For the text-containing cell, return its midpoint in (X, Y) coordinate format. 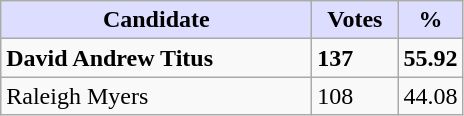
Candidate (156, 20)
Raleigh Myers (156, 96)
% (430, 20)
Votes (355, 20)
137 (355, 58)
44.08 (430, 96)
David Andrew Titus (156, 58)
55.92 (430, 58)
108 (355, 96)
